Detect which cell encompasses the target text, then output its (x, y) center coordinate. 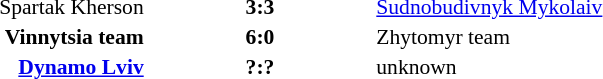
6:0 (260, 37)
